Determine the (x, y) coordinate at the center of the cell enclosing the given text.  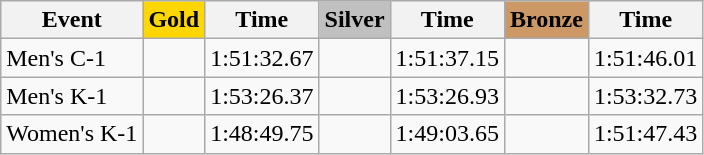
Gold (174, 20)
1:48:49.75 (262, 134)
1:51:47.43 (645, 134)
1:51:32.67 (262, 58)
Men's C-1 (72, 58)
Event (72, 20)
1:53:32.73 (645, 96)
1:53:26.37 (262, 96)
Men's K-1 (72, 96)
1:53:26.93 (447, 96)
1:49:03.65 (447, 134)
Bronze (546, 20)
1:51:46.01 (645, 58)
1:51:37.15 (447, 58)
Silver (354, 20)
Women's K-1 (72, 134)
